Return the (x, y) coordinate for the center point of the cell that contains the specified text.  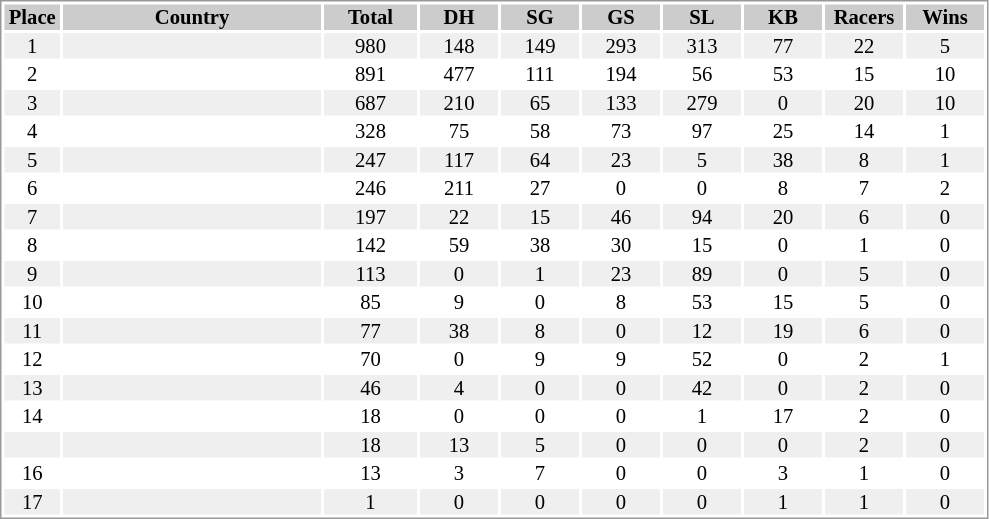
197 (370, 217)
42 (702, 388)
Place (32, 17)
KB (783, 17)
980 (370, 46)
16 (32, 473)
111 (540, 75)
891 (370, 75)
Racers (864, 17)
30 (621, 245)
313 (702, 46)
70 (370, 359)
27 (540, 189)
142 (370, 245)
19 (783, 331)
58 (540, 131)
73 (621, 131)
113 (370, 274)
25 (783, 131)
89 (702, 274)
SL (702, 17)
64 (540, 160)
GS (621, 17)
194 (621, 75)
211 (459, 189)
56 (702, 75)
133 (621, 103)
97 (702, 131)
293 (621, 46)
75 (459, 131)
246 (370, 189)
59 (459, 245)
Wins (945, 17)
85 (370, 303)
687 (370, 103)
Total (370, 17)
328 (370, 131)
52 (702, 359)
149 (540, 46)
SG (540, 17)
148 (459, 46)
DH (459, 17)
477 (459, 75)
11 (32, 331)
65 (540, 103)
279 (702, 103)
247 (370, 160)
94 (702, 217)
117 (459, 160)
210 (459, 103)
Country (192, 17)
